Detect which cell encompasses the target text, then output its (x, y) center coordinate. 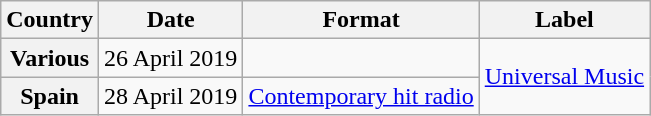
Label (564, 20)
26 April 2019 (170, 58)
Universal Music (564, 77)
Spain (50, 96)
Country (50, 20)
28 April 2019 (170, 96)
Format (361, 20)
Date (170, 20)
Contemporary hit radio (361, 96)
Various (50, 58)
